Find where the given text appears and provide that cell's center as [x, y] coordinate. 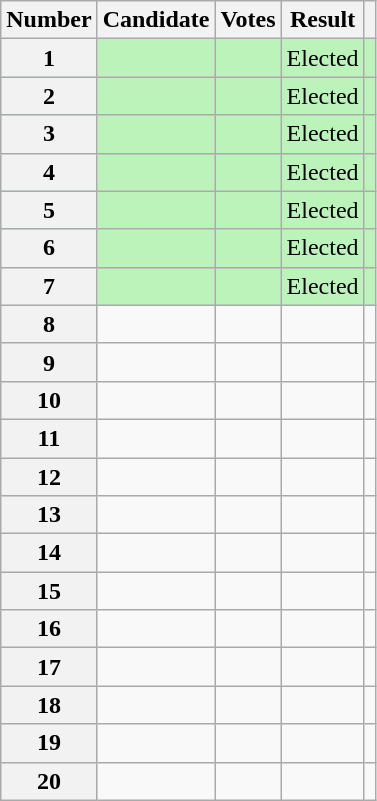
Number [49, 20]
6 [49, 248]
11 [49, 438]
10 [49, 400]
18 [49, 705]
1 [49, 58]
3 [49, 134]
15 [49, 591]
12 [49, 477]
5 [49, 210]
Votes [248, 20]
17 [49, 667]
4 [49, 172]
20 [49, 781]
Result [322, 20]
9 [49, 362]
13 [49, 515]
7 [49, 286]
19 [49, 743]
Candidate [156, 20]
2 [49, 96]
14 [49, 553]
16 [49, 629]
8 [49, 324]
